Detect which cell encompasses the target text, then output its [x, y] center coordinate. 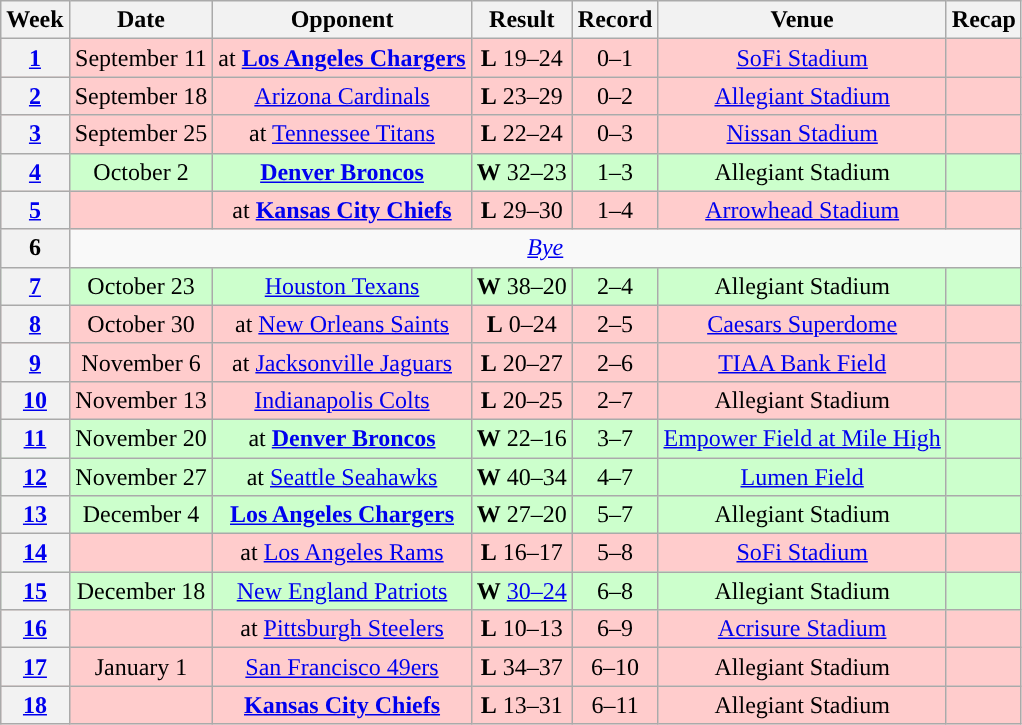
September 11 [141, 58]
13 [35, 515]
Date [141, 20]
at Kansas City Chiefs [342, 210]
L 34–37 [522, 667]
November 20 [141, 438]
Nissan Stadium [802, 134]
September 25 [141, 134]
5 [35, 210]
Week [35, 20]
18 [35, 705]
New England Patriots [342, 591]
at Pittsburgh Steelers [342, 629]
2–5 [615, 324]
W 32–23 [522, 172]
at Los Angeles Rams [342, 553]
7 [35, 286]
Arrowhead Stadium [802, 210]
at Seattle Seahawks [342, 477]
TIAA Bank Field [802, 362]
L 20–27 [522, 362]
17 [35, 667]
9 [35, 362]
2–6 [615, 362]
6–9 [615, 629]
14 [35, 553]
at Jacksonville Jaguars [342, 362]
November 27 [141, 477]
Arizona Cardinals [342, 96]
W 30–24 [522, 591]
at New Orleans Saints [342, 324]
Caesars Superdome [802, 324]
L 16–17 [522, 553]
L 0–24 [522, 324]
January 1 [141, 667]
0–3 [615, 134]
2 [35, 96]
L 22–24 [522, 134]
6–8 [615, 591]
8 [35, 324]
15 [35, 591]
at Tennessee Titans [342, 134]
Empower Field at Mile High [802, 438]
L 13–31 [522, 705]
December 4 [141, 515]
1–4 [615, 210]
6–11 [615, 705]
San Francisco 49ers [342, 667]
2–4 [615, 286]
2–7 [615, 400]
Venue [802, 20]
3 [35, 134]
5–8 [615, 553]
0–2 [615, 96]
November 13 [141, 400]
Recap [984, 20]
L 23–29 [522, 96]
6–10 [615, 667]
October 23 [141, 286]
Opponent [342, 20]
Lumen Field [802, 477]
at Los Angeles Chargers [342, 58]
October 2 [141, 172]
L 10–13 [522, 629]
Record [615, 20]
10 [35, 400]
Bye [545, 248]
W 38–20 [522, 286]
Los Angeles Chargers [342, 515]
6 [35, 248]
September 18 [141, 96]
11 [35, 438]
5–7 [615, 515]
1 [35, 58]
W 27–20 [522, 515]
4–7 [615, 477]
Acrisure Stadium [802, 629]
3–7 [615, 438]
Denver Broncos [342, 172]
Result [522, 20]
Houston Texans [342, 286]
0–1 [615, 58]
at Denver Broncos [342, 438]
W 22–16 [522, 438]
L 29–30 [522, 210]
1–3 [615, 172]
4 [35, 172]
October 30 [141, 324]
Indianapolis Colts [342, 400]
12 [35, 477]
Kansas City Chiefs [342, 705]
L 19–24 [522, 58]
16 [35, 629]
W 40–34 [522, 477]
November 6 [141, 362]
December 18 [141, 591]
L 20–25 [522, 400]
